Find where the given text appears and provide that cell's center as [x, y] coordinate. 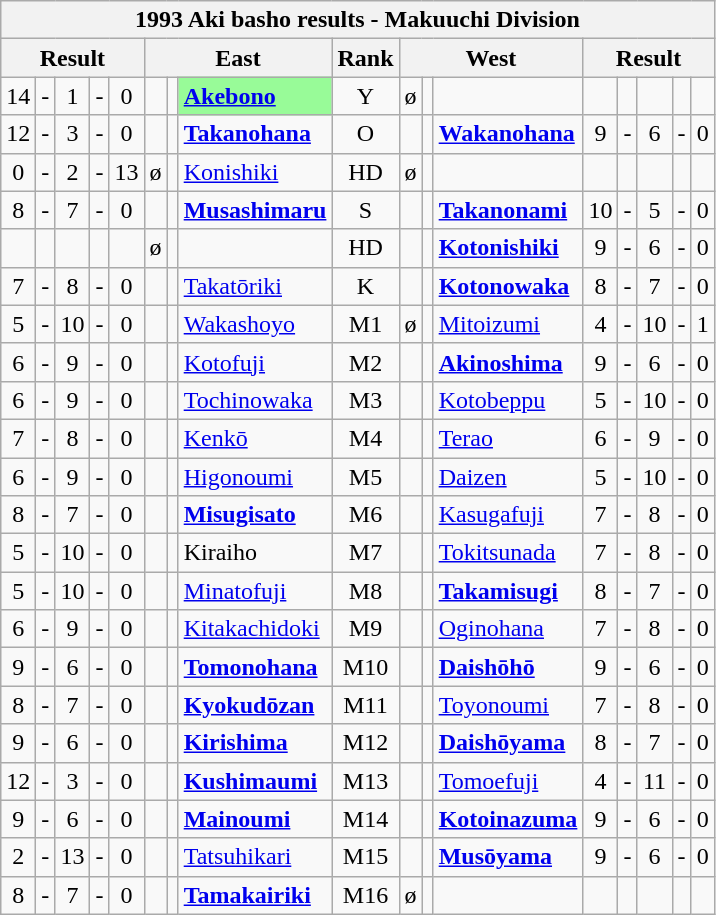
1993 Aki basho results - Makuuchi Division [358, 20]
Kotoinazuma [508, 819]
East [238, 58]
M11 [366, 705]
M10 [366, 667]
Daizen [508, 477]
Mitoizumi [508, 324]
Kitakachidoki [255, 629]
M14 [366, 819]
Tatsuhikari [255, 857]
M6 [366, 515]
Terao [508, 438]
Mainoumi [255, 819]
M12 [366, 743]
Tokitsunada [508, 553]
M5 [366, 477]
Tochinowaka [255, 400]
Konishiki [255, 172]
Musashimaru [255, 210]
14 [18, 96]
M15 [366, 857]
Kotonishiki [508, 248]
Kenkō [255, 438]
Daishōyama [508, 743]
O [366, 134]
Daishōhō [508, 667]
Y [366, 96]
Musōyama [508, 857]
Wakashoyo [255, 324]
Akinoshima [508, 362]
M9 [366, 629]
K [366, 286]
Tomoefuji [508, 781]
M8 [366, 591]
M7 [366, 553]
Akebono [255, 96]
Rank [366, 58]
Kotonowaka [508, 286]
Tamakairiki [255, 895]
M1 [366, 324]
Wakanohana [508, 134]
Oginohana [508, 629]
11 [654, 781]
Minatofuji [255, 591]
M16 [366, 895]
Kotofuji [255, 362]
Tomonohana [255, 667]
M2 [366, 362]
M3 [366, 400]
M4 [366, 438]
Kasugafuji [508, 515]
Kotobeppu [508, 400]
Kirishima [255, 743]
Takamisugi [508, 591]
Takanonami [508, 210]
West [491, 58]
Toyonoumi [508, 705]
Takanohana [255, 134]
Misugisato [255, 515]
Kushimaumi [255, 781]
Higonoumi [255, 477]
M13 [366, 781]
Kiraiho [255, 553]
Takatōriki [255, 286]
S [366, 210]
Kyokudōzan [255, 705]
